Provide the (x, y) coordinate of the cell's center where the given text is located.  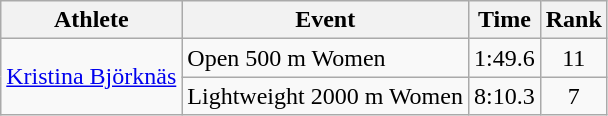
Open 500 m Women (326, 58)
8:10.3 (504, 96)
1:49.6 (504, 58)
Athlete (92, 20)
Lightweight 2000 m Women (326, 96)
11 (574, 58)
Event (326, 20)
Rank (574, 20)
Time (504, 20)
7 (574, 96)
Kristina Björknäs (92, 77)
